Return (x, y) of the center of cell containing provided text 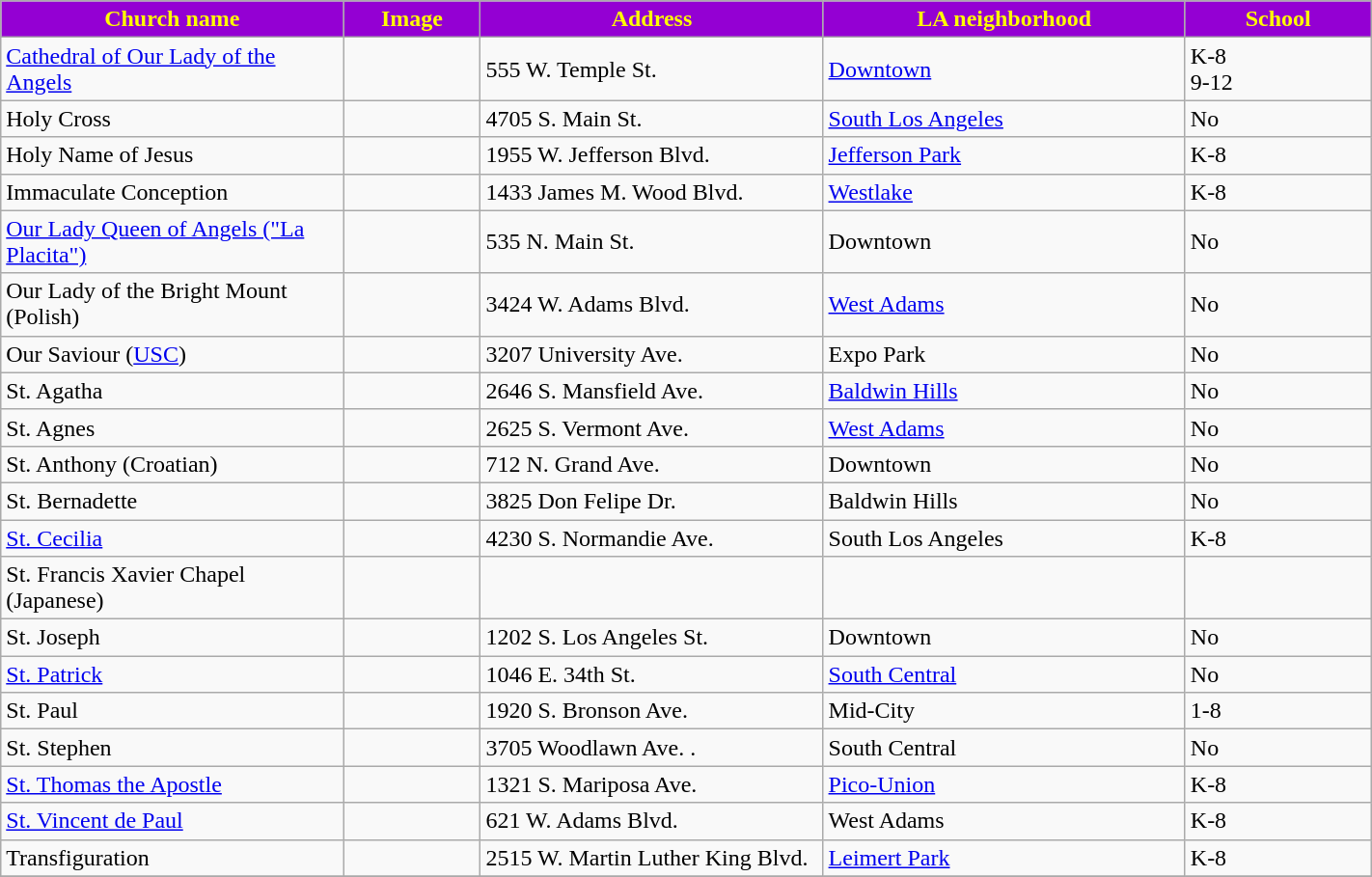
Jefferson Park (1003, 155)
Church name (172, 19)
Address (652, 19)
1046 E. 34th St. (652, 674)
Image (412, 19)
1920 S. Bronson Ave. (652, 711)
712 N. Grand Ave. (652, 464)
St. Patrick (172, 674)
2646 S. Mansfield Ave. (652, 391)
535 N. Main St. (652, 241)
Westlake (1003, 192)
3705 Woodlawn Ave. . (652, 748)
3207 University Ave. (652, 354)
St. Agnes (172, 427)
Mid-City (1003, 711)
St. Francis Xavier Chapel (Japanese) (172, 589)
St. Agatha (172, 391)
Pico-Union (1003, 784)
2515 W. Martin Luther King Blvd. (652, 858)
Our Saviour (USC) (172, 354)
Holy Cross (172, 119)
1321 S. Mariposa Ave. (652, 784)
St. Paul (172, 711)
St. Bernadette (172, 501)
2625 S. Vermont Ave. (652, 427)
Transfiguration (172, 858)
4230 S. Normandie Ave. (652, 537)
4705 S. Main St. (652, 119)
1202 S. Los Angeles St. (652, 638)
1-8 (1277, 711)
1955 W. Jefferson Blvd. (652, 155)
St. Anthony (Croatian) (172, 464)
Our Lady of the Bright Mount (Polish) (172, 305)
3424 W. Adams Blvd. (652, 305)
621 W. Adams Blvd. (652, 821)
St. Vincent de Paul (172, 821)
555 W. Temple St. (652, 69)
1433 James M. Wood Blvd. (652, 192)
St. Stephen (172, 748)
Holy Name of Jesus (172, 155)
Our Lady Queen of Angels ("La Placita") (172, 241)
Cathedral of Our Lady of the Angels (172, 69)
St. Joseph (172, 638)
School (1277, 19)
K-89-12 (1277, 69)
St. Thomas the Apostle (172, 784)
LA neighborhood (1003, 19)
Leimert Park (1003, 858)
Expo Park (1003, 354)
3825 Don Felipe Dr. (652, 501)
Immaculate Conception (172, 192)
St. Cecilia (172, 537)
